Pinpoint the cell where the given text exists, returning its [X, Y] midpoint coordinate. 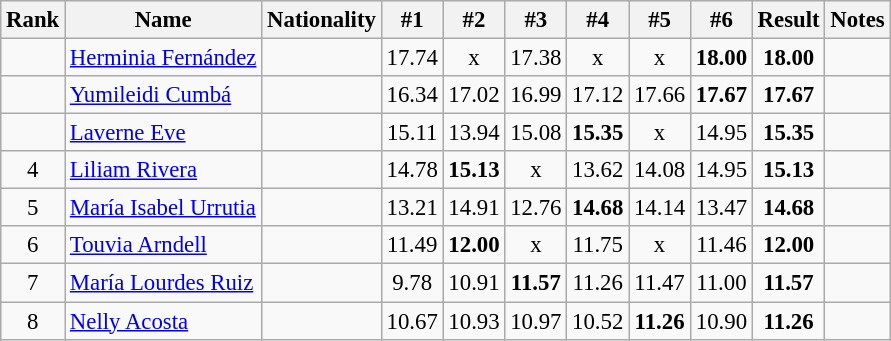
11.46 [721, 245]
17.66 [660, 95]
Name [164, 20]
10.52 [598, 321]
#5 [660, 20]
13.21 [412, 208]
#3 [536, 20]
4 [33, 170]
17.38 [536, 58]
5 [33, 208]
María Lourdes Ruiz [164, 283]
Liliam Rivera [164, 170]
14.14 [660, 208]
10.90 [721, 321]
#4 [598, 20]
Result [788, 20]
13.94 [474, 133]
14.08 [660, 170]
Rank [33, 20]
13.62 [598, 170]
10.97 [536, 321]
16.34 [412, 95]
7 [33, 283]
Nelly Acosta [164, 321]
Notes [858, 20]
Nationality [322, 20]
11.00 [721, 283]
#1 [412, 20]
10.93 [474, 321]
#2 [474, 20]
Touvia Arndell [164, 245]
11.49 [412, 245]
14.78 [412, 170]
8 [33, 321]
17.12 [598, 95]
Laverne Eve [164, 133]
15.08 [536, 133]
16.99 [536, 95]
11.47 [660, 283]
María Isabel Urrutia [164, 208]
15.11 [412, 133]
17.74 [412, 58]
6 [33, 245]
17.02 [474, 95]
14.91 [474, 208]
11.75 [598, 245]
10.67 [412, 321]
#6 [721, 20]
10.91 [474, 283]
9.78 [412, 283]
Yumileidi Cumbá [164, 95]
Herminia Fernández [164, 58]
13.47 [721, 208]
12.76 [536, 208]
